Identify which cell holds the provided text, then report its (X, Y) central coordinate. 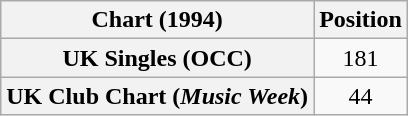
UK Club Chart (Music Week) (158, 96)
Chart (1994) (158, 20)
44 (361, 96)
UK Singles (OCC) (158, 58)
181 (361, 58)
Position (361, 20)
